Extract the (x, y) coordinate from the center of the cell holding the provided text.  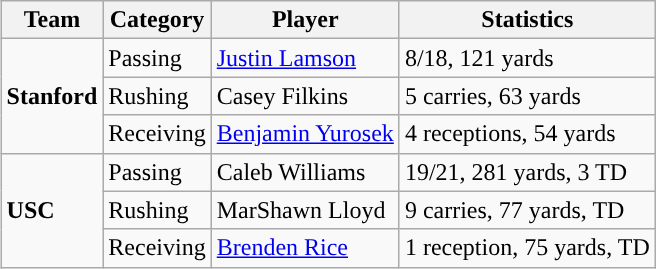
MarShawn Lloyd (305, 210)
Team (52, 20)
Benjamin Yurosek (305, 134)
Brenden Rice (305, 248)
Category (157, 20)
4 receptions, 54 yards (527, 134)
8/18, 121 yards (527, 58)
Casey Filkins (305, 96)
Justin Lamson (305, 58)
Statistics (527, 20)
1 reception, 75 yards, TD (527, 248)
USC (52, 210)
Stanford (52, 96)
19/21, 281 yards, 3 TD (527, 172)
Caleb Williams (305, 172)
Player (305, 20)
9 carries, 77 yards, TD (527, 210)
5 carries, 63 yards (527, 96)
